From the cell containing the given text, extract its center point as [X, Y] coordinate. 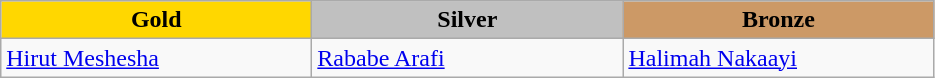
Halimah Nakaayi [778, 58]
Rababe Arafi [468, 58]
Gold [156, 20]
Hirut Meshesha [156, 58]
Bronze [778, 20]
Silver [468, 20]
